Extract the (X, Y) coordinate from the center of the cell holding the provided text.  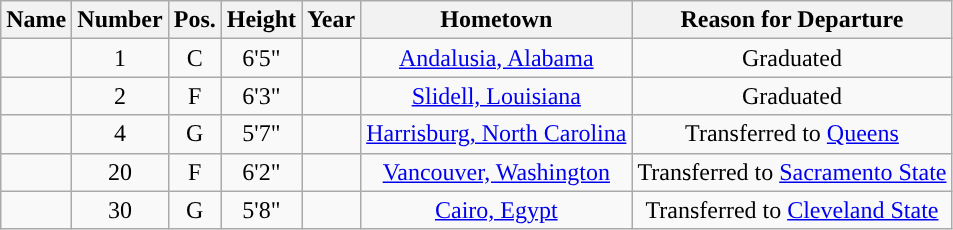
Transferred to Queens (792, 134)
6'2" (261, 172)
6'5" (261, 58)
Transferred to Cleveland State (792, 210)
Number (120, 20)
Transferred to Sacramento State (792, 172)
C (194, 58)
4 (120, 134)
30 (120, 210)
Name (36, 20)
1 (120, 58)
Andalusia, Alabama (496, 58)
Year (332, 20)
Harrisburg, North Carolina (496, 134)
Pos. (194, 20)
Height (261, 20)
5'8" (261, 210)
2 (120, 96)
Hometown (496, 20)
Slidell, Louisiana (496, 96)
6'3" (261, 96)
Vancouver, Washington (496, 172)
5'7" (261, 134)
Cairo, Egypt (496, 210)
Reason for Departure (792, 20)
20 (120, 172)
